Capture the cell that displays the provided text and extract its (x, y) central coordinate. 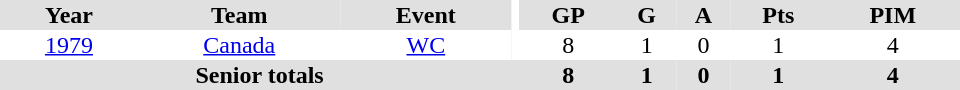
1979 (69, 45)
Event (426, 15)
G (646, 15)
Pts (778, 15)
Year (69, 15)
Team (240, 15)
WC (426, 45)
GP (568, 15)
Senior totals (260, 75)
Canada (240, 45)
A (704, 15)
PIM (893, 15)
